From the cell containing the given text, extract its center point as [x, y] coordinate. 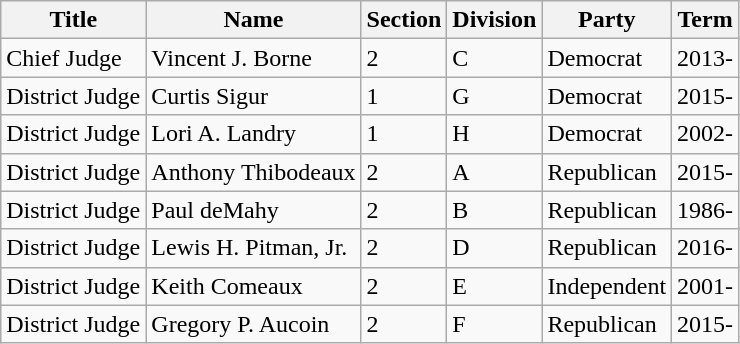
2013- [706, 58]
Chief Judge [74, 58]
Lori A. Landry [254, 134]
Independent [607, 286]
A [494, 172]
Division [494, 20]
Curtis Sigur [254, 96]
Term [706, 20]
G [494, 96]
C [494, 58]
Vincent J. Borne [254, 58]
Paul deMahy [254, 210]
Gregory P. Aucoin [254, 324]
E [494, 286]
Name [254, 20]
Title [74, 20]
H [494, 134]
1986- [706, 210]
2002- [706, 134]
2016- [706, 248]
2001- [706, 286]
Party [607, 20]
Section [404, 20]
Anthony Thibodeaux [254, 172]
D [494, 248]
Lewis H. Pitman, Jr. [254, 248]
F [494, 324]
B [494, 210]
Keith Comeaux [254, 286]
